From the cell containing the given text, extract its center point as (x, y) coordinate. 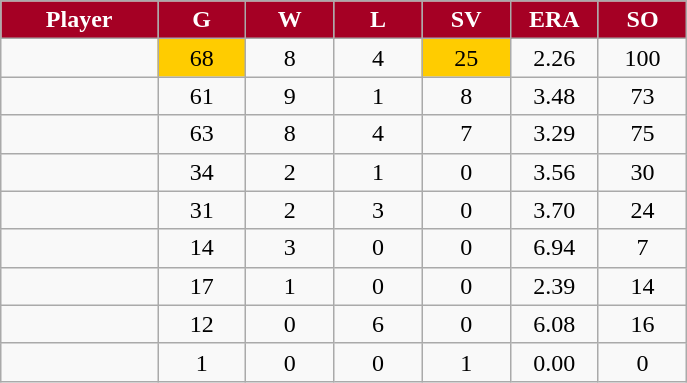
3.48 (554, 96)
W (290, 20)
3.70 (554, 210)
3.56 (554, 172)
2.26 (554, 58)
68 (202, 58)
12 (202, 324)
63 (202, 134)
16 (642, 324)
Player (80, 20)
G (202, 20)
3.29 (554, 134)
0.00 (554, 362)
25 (466, 58)
6.94 (554, 248)
6 (378, 324)
30 (642, 172)
L (378, 20)
100 (642, 58)
SV (466, 20)
73 (642, 96)
34 (202, 172)
24 (642, 210)
9 (290, 96)
6.08 (554, 324)
ERA (554, 20)
61 (202, 96)
2.39 (554, 286)
75 (642, 134)
SO (642, 20)
17 (202, 286)
31 (202, 210)
